For the text-containing cell, return its midpoint in [X, Y] coordinate format. 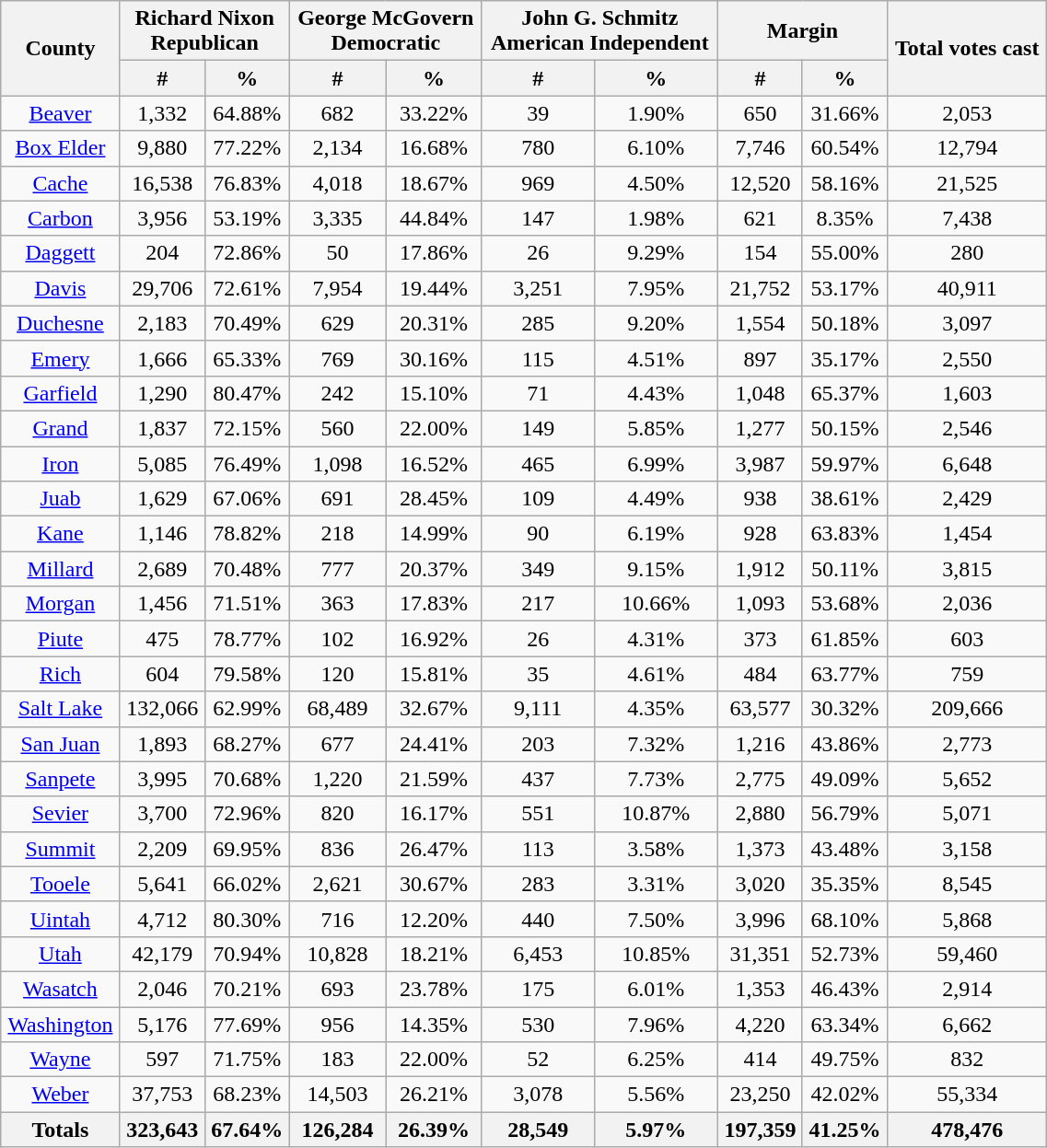
7.73% [656, 779]
18.21% [435, 954]
147 [538, 218]
1,837 [162, 428]
113 [538, 849]
280 [967, 253]
551 [538, 814]
Uintah [61, 919]
18.67% [435, 183]
30.16% [435, 358]
2,689 [162, 569]
4.35% [656, 709]
50.11% [844, 569]
35.35% [844, 884]
4.50% [656, 183]
Piute [61, 639]
3,956 [162, 218]
67.06% [247, 499]
5,868 [967, 919]
90 [538, 534]
12,520 [760, 183]
21.59% [435, 779]
1,456 [162, 604]
37,753 [162, 1095]
820 [337, 814]
149 [538, 428]
2,183 [162, 323]
437 [538, 779]
2,546 [967, 428]
7.50% [656, 919]
63.77% [844, 674]
Margin [802, 31]
44.84% [435, 218]
Wasatch [61, 989]
115 [538, 358]
9.29% [656, 253]
6.19% [656, 534]
283 [538, 884]
693 [337, 989]
8.35% [844, 218]
14,503 [337, 1095]
4.61% [656, 674]
3,995 [162, 779]
3,158 [967, 849]
Richard NixonRepublican [204, 31]
440 [538, 919]
62.99% [247, 709]
102 [337, 639]
77.69% [247, 1025]
26.47% [435, 849]
20.37% [435, 569]
John G. SchmitzAmerican Independent [599, 31]
2,880 [760, 814]
12.20% [435, 919]
61.85% [844, 639]
1,098 [337, 463]
126,284 [337, 1130]
Kane [61, 534]
132,066 [162, 709]
County [61, 48]
52 [538, 1060]
780 [538, 148]
Juab [61, 499]
72.15% [247, 428]
Cache [61, 183]
8,545 [967, 884]
Tooele [61, 884]
49.75% [844, 1060]
109 [538, 499]
4,018 [337, 183]
Wayne [61, 1060]
2,053 [967, 113]
Emery [61, 358]
20.31% [435, 323]
183 [337, 1060]
2,914 [967, 989]
14.35% [435, 1025]
16.52% [435, 463]
Salt Lake [61, 709]
15.81% [435, 674]
56.79% [844, 814]
1,629 [162, 499]
465 [538, 463]
26.21% [435, 1095]
5,641 [162, 884]
77.22% [247, 148]
650 [760, 113]
323,643 [162, 1130]
35 [538, 674]
49.09% [844, 779]
Weber [61, 1095]
6.01% [656, 989]
80.47% [247, 393]
1,216 [760, 744]
4,712 [162, 919]
209,666 [967, 709]
69.95% [247, 849]
7.32% [656, 744]
2,429 [967, 499]
50.15% [844, 428]
Utah [61, 954]
59.97% [844, 463]
63.83% [844, 534]
242 [337, 393]
9.15% [656, 569]
70.68% [247, 779]
836 [337, 849]
16.68% [435, 148]
1,220 [337, 779]
3,078 [538, 1095]
41.25% [844, 1130]
40,911 [967, 288]
17.83% [435, 604]
1,454 [967, 534]
759 [967, 674]
604 [162, 674]
1,290 [162, 393]
4.49% [656, 499]
43.86% [844, 744]
677 [337, 744]
10,828 [337, 954]
349 [538, 569]
Garfield [61, 393]
2,550 [967, 358]
28,549 [538, 1130]
363 [337, 604]
5,176 [162, 1025]
43.48% [844, 849]
79.58% [247, 674]
59,460 [967, 954]
217 [538, 604]
70.94% [247, 954]
478,476 [967, 1130]
832 [967, 1060]
285 [538, 323]
Morgan [61, 604]
64.88% [247, 113]
1,373 [760, 849]
72.96% [247, 814]
5.85% [656, 428]
71.75% [247, 1060]
76.49% [247, 463]
3,251 [538, 288]
16.17% [435, 814]
68.10% [844, 919]
65.33% [247, 358]
3,020 [760, 884]
5,652 [967, 779]
78.77% [247, 639]
14.99% [435, 534]
777 [337, 569]
691 [337, 499]
50.18% [844, 323]
530 [538, 1025]
475 [162, 639]
414 [760, 1060]
1,093 [760, 604]
629 [337, 323]
154 [760, 253]
7.96% [656, 1025]
63.34% [844, 1025]
7,746 [760, 148]
1,048 [760, 393]
Grand [61, 428]
80.30% [247, 919]
63,577 [760, 709]
1,332 [162, 113]
21,525 [967, 183]
Summit [61, 849]
2,621 [337, 884]
1,146 [162, 534]
3.58% [656, 849]
9,880 [162, 148]
3,097 [967, 323]
52.73% [844, 954]
16,538 [162, 183]
65.37% [844, 393]
71 [538, 393]
621 [760, 218]
9.20% [656, 323]
7.95% [656, 288]
26.39% [435, 1130]
6,453 [538, 954]
58.16% [844, 183]
32.67% [435, 709]
72.86% [247, 253]
35.17% [844, 358]
197,359 [760, 1130]
1,277 [760, 428]
6.99% [656, 463]
3,996 [760, 919]
66.02% [247, 884]
Millard [61, 569]
31.66% [844, 113]
23,250 [760, 1095]
San Juan [61, 744]
Box Elder [61, 148]
29,706 [162, 288]
4.51% [656, 358]
39 [538, 113]
17.86% [435, 253]
204 [162, 253]
76.83% [247, 183]
10.87% [656, 814]
60.54% [844, 148]
560 [337, 428]
4.31% [656, 639]
2,209 [162, 849]
70.49% [247, 323]
969 [538, 183]
3,335 [337, 218]
24.41% [435, 744]
21,752 [760, 288]
33.22% [435, 113]
53.17% [844, 288]
716 [337, 919]
4,220 [760, 1025]
897 [760, 358]
597 [162, 1060]
3,987 [760, 463]
Carbon [61, 218]
3,700 [162, 814]
68.27% [247, 744]
15.10% [435, 393]
42.02% [844, 1095]
7,954 [337, 288]
373 [760, 639]
50 [337, 253]
78.82% [247, 534]
Sevier [61, 814]
1.90% [656, 113]
218 [337, 534]
6,648 [967, 463]
68,489 [337, 709]
1,666 [162, 358]
5.97% [656, 1130]
2,036 [967, 604]
6.25% [656, 1060]
30.32% [844, 709]
Davis [61, 288]
53.68% [844, 604]
6.10% [656, 148]
55.00% [844, 253]
3.31% [656, 884]
53.19% [247, 218]
5.56% [656, 1095]
Beaver [61, 113]
1,353 [760, 989]
16.92% [435, 639]
10.85% [656, 954]
Iron [61, 463]
120 [337, 674]
2,046 [162, 989]
1,893 [162, 744]
3,815 [967, 569]
603 [967, 639]
55,334 [967, 1095]
7,438 [967, 218]
George McGovernDemocratic [385, 31]
682 [337, 113]
9,111 [538, 709]
4.43% [656, 393]
70.48% [247, 569]
46.43% [844, 989]
1,554 [760, 323]
Washington [61, 1025]
68.23% [247, 1095]
2,134 [337, 148]
38.61% [844, 499]
2,773 [967, 744]
28.45% [435, 499]
31,351 [760, 954]
71.51% [247, 604]
19.44% [435, 288]
956 [337, 1025]
2,775 [760, 779]
12,794 [967, 148]
72.61% [247, 288]
67.64% [247, 1130]
769 [337, 358]
Sanpete [61, 779]
1.98% [656, 218]
10.66% [656, 604]
30.67% [435, 884]
Rich [61, 674]
938 [760, 499]
1,603 [967, 393]
6,662 [967, 1025]
175 [538, 989]
Total votes cast [967, 48]
928 [760, 534]
203 [538, 744]
70.21% [247, 989]
5,071 [967, 814]
Totals [61, 1130]
Daggett [61, 253]
Duchesne [61, 323]
42,179 [162, 954]
5,085 [162, 463]
23.78% [435, 989]
484 [760, 674]
1,912 [760, 569]
